Locate the cell with the specified text and output its [X, Y] center coordinate. 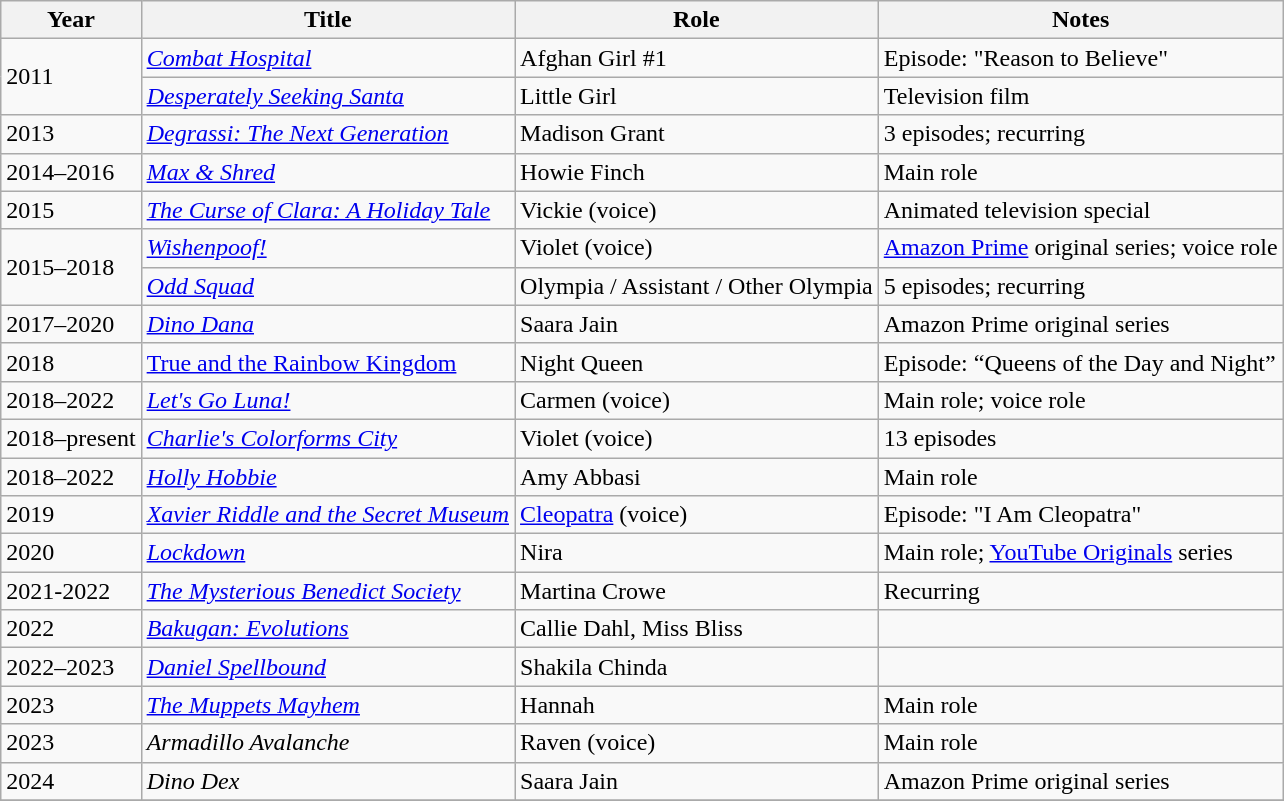
Episode: “Queens of the Day and Night” [1080, 362]
Shakila Chinda [697, 667]
Dino Dana [328, 324]
Hannah [697, 705]
Raven (voice) [697, 743]
Charlie's Colorforms City [328, 438]
Nira [697, 553]
The Muppets Mayhem [328, 705]
Night Queen [697, 362]
13 episodes [1080, 438]
2020 [71, 553]
Lockdown [328, 553]
2014–2016 [71, 172]
Title [328, 20]
Little Girl [697, 96]
2017–2020 [71, 324]
Madison Grant [697, 134]
Main role; voice role [1080, 400]
Degrassi: The Next Generation [328, 134]
Television film [1080, 96]
Callie Dahl, Miss Bliss [697, 629]
Episode: "Reason to Believe" [1080, 58]
Martina Crowe [697, 591]
Wishenpoof! [328, 248]
Afghan Girl #1 [697, 58]
Let's Go Luna! [328, 400]
2011 [71, 77]
2013 [71, 134]
Main role; YouTube Originals series [1080, 553]
The Curse of Clara: A Holiday Tale [328, 210]
2018–present [71, 438]
Year [71, 20]
Animated television special [1080, 210]
2022 [71, 629]
2015 [71, 210]
Notes [1080, 20]
Recurring [1080, 591]
2019 [71, 515]
Vickie (voice) [697, 210]
Holly Hobbie [328, 477]
Olympia / Assistant / Other Olympia [697, 286]
Carmen (voice) [697, 400]
Bakugan: Evolutions [328, 629]
The Mysterious Benedict Society [328, 591]
3 episodes; recurring [1080, 134]
Daniel Spellbound [328, 667]
Amy Abbasi [697, 477]
2024 [71, 781]
Desperately Seeking Santa [328, 96]
Role [697, 20]
2022–2023 [71, 667]
Max & Shred [328, 172]
2015–2018 [71, 267]
Combat Hospital [328, 58]
Odd Squad [328, 286]
Amazon Prime original series; voice role [1080, 248]
Cleopatra (voice) [697, 515]
2018 [71, 362]
5 episodes; recurring [1080, 286]
2021-2022 [71, 591]
Dino Dex [328, 781]
Howie Finch [697, 172]
Armadillo Avalanche [328, 743]
Episode: "I Am Cleopatra" [1080, 515]
True and the Rainbow Kingdom [328, 362]
Xavier Riddle and the Secret Museum [328, 515]
